Identify which cell holds the provided text, then report its (x, y) central coordinate. 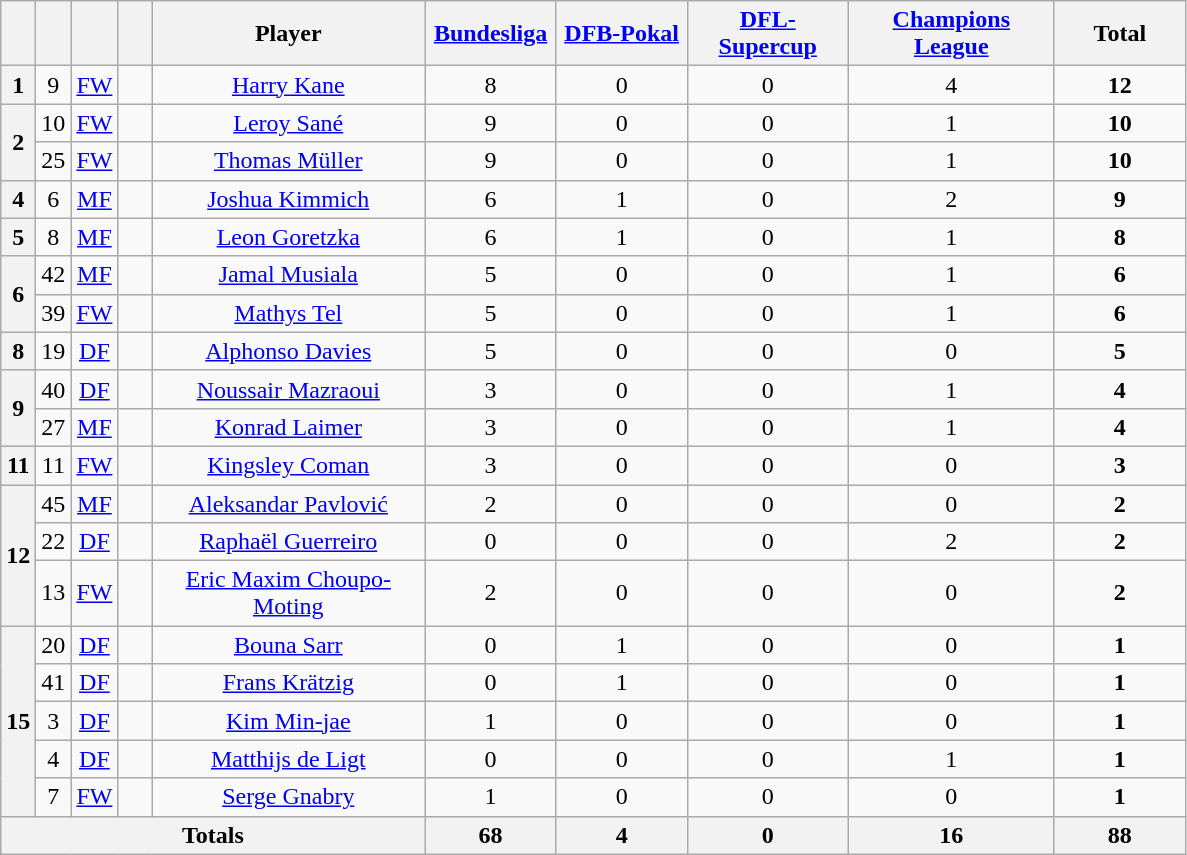
Player (289, 34)
Eric Maxim Choupo-Moting (289, 594)
Bouna Sarr (289, 645)
88 (1120, 835)
19 (54, 351)
Leroy Sané (289, 123)
40 (54, 389)
27 (54, 427)
DFL-Supercup (768, 34)
Noussair Mazraoui (289, 389)
Frans Krätzig (289, 683)
20 (54, 645)
45 (54, 503)
Raphaël Guerreiro (289, 542)
Matthijs de Ligt (289, 759)
Serge Gnabry (289, 797)
Bundesliga (490, 34)
Aleksandar Pavlović (289, 503)
13 (54, 594)
39 (54, 313)
68 (490, 835)
Mathys Tel (289, 313)
Total (1120, 34)
25 (54, 161)
22 (54, 542)
Alphonso Davies (289, 351)
Champions League (951, 34)
Thomas Müller (289, 161)
Leon Goretzka (289, 237)
Joshua Kimmich (289, 199)
Harry Kane (289, 85)
Konrad Laimer (289, 427)
Kingsley Coman (289, 465)
41 (54, 683)
15 (18, 721)
42 (54, 275)
16 (951, 835)
Kim Min-jae (289, 721)
Totals (213, 835)
DFB-Pokal (622, 34)
Jamal Musiala (289, 275)
7 (54, 797)
